Detect which cell encompasses the target text, then output its (X, Y) center coordinate. 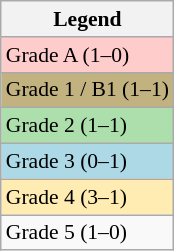
Legend (88, 19)
Grade 3 (0–1) (88, 162)
Grade 5 (1–0) (88, 233)
Grade 4 (3–1) (88, 197)
Grade 2 (1–1) (88, 126)
Grade A (1–0) (88, 55)
Grade 1 / B1 (1–1) (88, 90)
